Detect which cell encompasses the target text, then output its [X, Y] center coordinate. 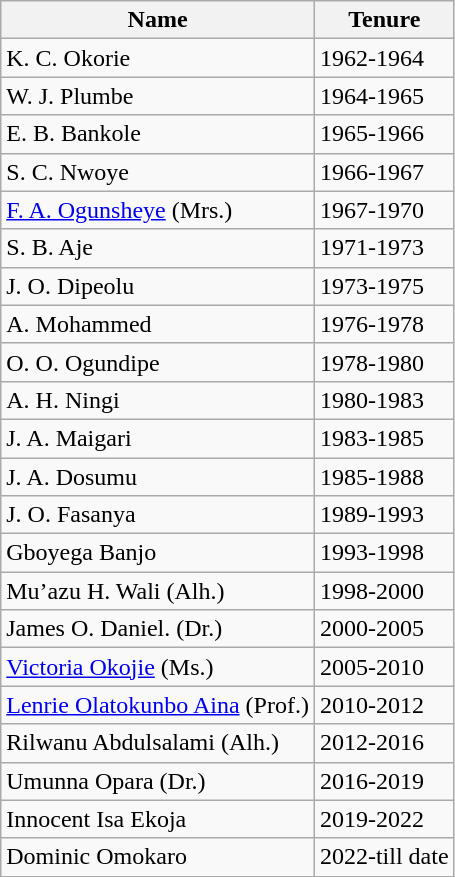
Dominic Omokaro [158, 857]
2022-till date [384, 857]
1967-1970 [384, 210]
W. J. Plumbe [158, 96]
A. H. Ningi [158, 400]
James O. Daniel. (Dr.) [158, 629]
J. O. Dipeolu [158, 286]
1973-1975 [384, 286]
J. A. Maigari [158, 438]
S. C. Nwoye [158, 172]
2019-2022 [384, 819]
1971-1973 [384, 248]
1962-1964 [384, 58]
2016-2019 [384, 781]
K. C. Okorie [158, 58]
1976-1978 [384, 324]
1993-1998 [384, 553]
Tenure [384, 20]
J. A. Dosumu [158, 477]
J. O. Fasanya [158, 515]
1978-1980 [384, 362]
A. Mohammed [158, 324]
2012-2016 [384, 743]
Mu’azu H. Wali (Alh.) [158, 591]
Victoria Okojie (Ms.) [158, 667]
S. B. Aje [158, 248]
Innocent Isa Ekoja [158, 819]
Lenrie Olatokunbo Aina (Prof.) [158, 705]
Gboyega Banjo [158, 553]
E. B. Bankole [158, 134]
1980-1983 [384, 400]
Name [158, 20]
Rilwanu Abdulsalami (Alh.) [158, 743]
1989-1993 [384, 515]
1998-2000 [384, 591]
2010-2012 [384, 705]
1983-1985 [384, 438]
2005-2010 [384, 667]
1965-1966 [384, 134]
F. A. Ogunsheye (Mrs.) [158, 210]
O. O. Ogundipe [158, 362]
1966-1967 [384, 172]
1985-1988 [384, 477]
1964-1965 [384, 96]
Umunna Opara (Dr.) [158, 781]
2000-2005 [384, 629]
